Return [x, y] of the center of cell containing provided text 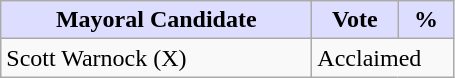
Vote [355, 20]
% [426, 20]
Acclaimed [383, 58]
Mayoral Candidate [156, 20]
Scott Warnock (X) [156, 58]
